Detect which cell encompasses the target text, then output its [x, y] center coordinate. 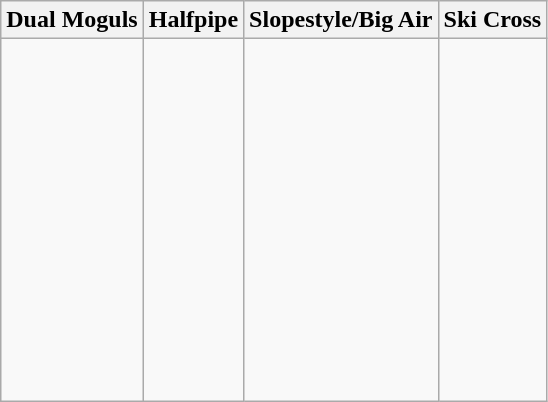
Slopestyle/Big Air [341, 20]
Halfpipe [193, 20]
Dual Moguls [72, 20]
Ski Cross [492, 20]
